Locate the cell with the specified text and output its (X, Y) center coordinate. 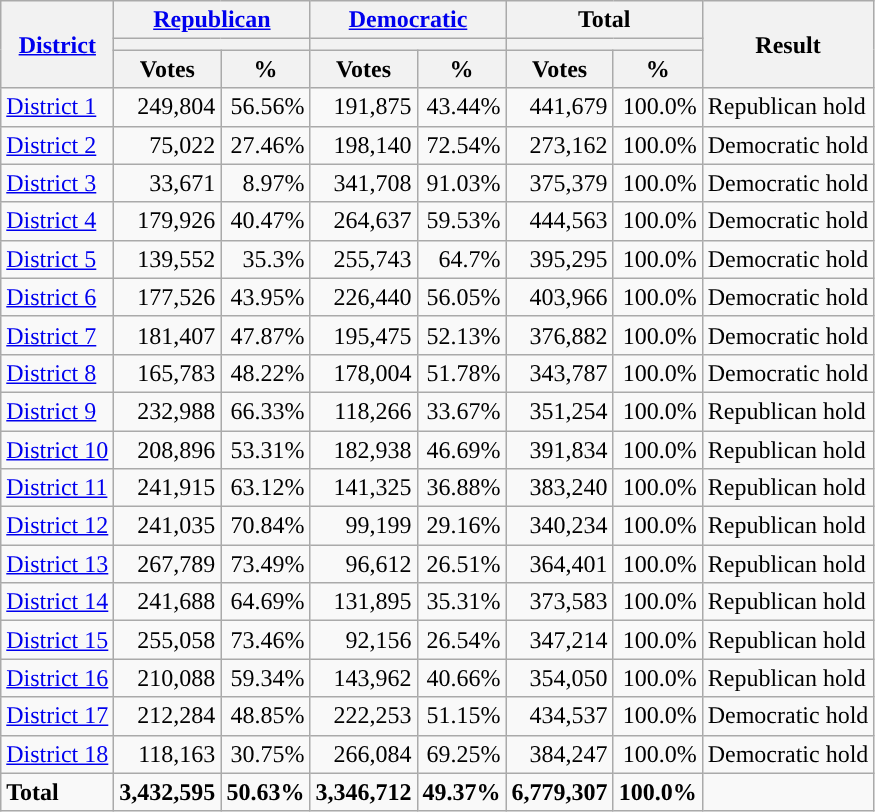
267,789 (168, 564)
212,284 (168, 716)
72.54% (462, 145)
75,022 (168, 145)
264,637 (364, 221)
395,295 (560, 259)
434,537 (560, 716)
District 15 (58, 640)
27.46% (266, 145)
232,988 (168, 411)
29.16% (462, 526)
50.63% (266, 792)
210,088 (168, 678)
241,035 (168, 526)
District 13 (58, 564)
26.54% (462, 640)
241,688 (168, 602)
131,895 (364, 602)
96,612 (364, 564)
351,254 (560, 411)
364,401 (560, 564)
70.84% (266, 526)
District (58, 44)
3,432,595 (168, 792)
384,247 (560, 754)
43.95% (266, 297)
6,779,307 (560, 792)
266,084 (364, 754)
51.78% (462, 373)
341,708 (364, 183)
255,743 (364, 259)
255,058 (168, 640)
343,787 (560, 373)
52.13% (462, 335)
District 3 (58, 183)
59.34% (266, 678)
441,679 (560, 107)
36.88% (462, 488)
391,834 (560, 449)
District 17 (58, 716)
208,896 (168, 449)
73.46% (266, 640)
District 11 (58, 488)
48.85% (266, 716)
165,783 (168, 373)
District 10 (58, 449)
195,475 (364, 335)
56.56% (266, 107)
69.25% (462, 754)
46.69% (462, 449)
53.31% (266, 449)
373,583 (560, 602)
73.49% (266, 564)
143,962 (364, 678)
District 4 (58, 221)
66.33% (266, 411)
District 8 (58, 373)
118,266 (364, 411)
141,325 (364, 488)
63.12% (266, 488)
43.44% (462, 107)
92,156 (364, 640)
182,938 (364, 449)
198,140 (364, 145)
Result (788, 44)
District 1 (58, 107)
District 18 (58, 754)
30.75% (266, 754)
222,253 (364, 716)
178,004 (364, 373)
8.97% (266, 183)
118,163 (168, 754)
District 16 (58, 678)
35.3% (266, 259)
383,240 (560, 488)
District 14 (58, 602)
26.51% (462, 564)
33,671 (168, 183)
179,926 (168, 221)
51.15% (462, 716)
33.67% (462, 411)
347,214 (560, 640)
59.53% (462, 221)
139,552 (168, 259)
99,199 (364, 526)
181,407 (168, 335)
91.03% (462, 183)
District 7 (58, 335)
District 6 (58, 297)
District 2 (58, 145)
40.66% (462, 678)
340,234 (560, 526)
354,050 (560, 678)
226,440 (364, 297)
56.05% (462, 297)
177,526 (168, 297)
273,162 (560, 145)
District 5 (58, 259)
241,915 (168, 488)
Democratic (408, 20)
District 9 (58, 411)
444,563 (560, 221)
48.22% (266, 373)
Republican (212, 20)
403,966 (560, 297)
64.7% (462, 259)
3,346,712 (364, 792)
64.69% (266, 602)
47.87% (266, 335)
375,379 (560, 183)
249,804 (168, 107)
35.31% (462, 602)
District 12 (58, 526)
40.47% (266, 221)
49.37% (462, 792)
191,875 (364, 107)
376,882 (560, 335)
